Locate the cell with the specified text and output its (X, Y) center coordinate. 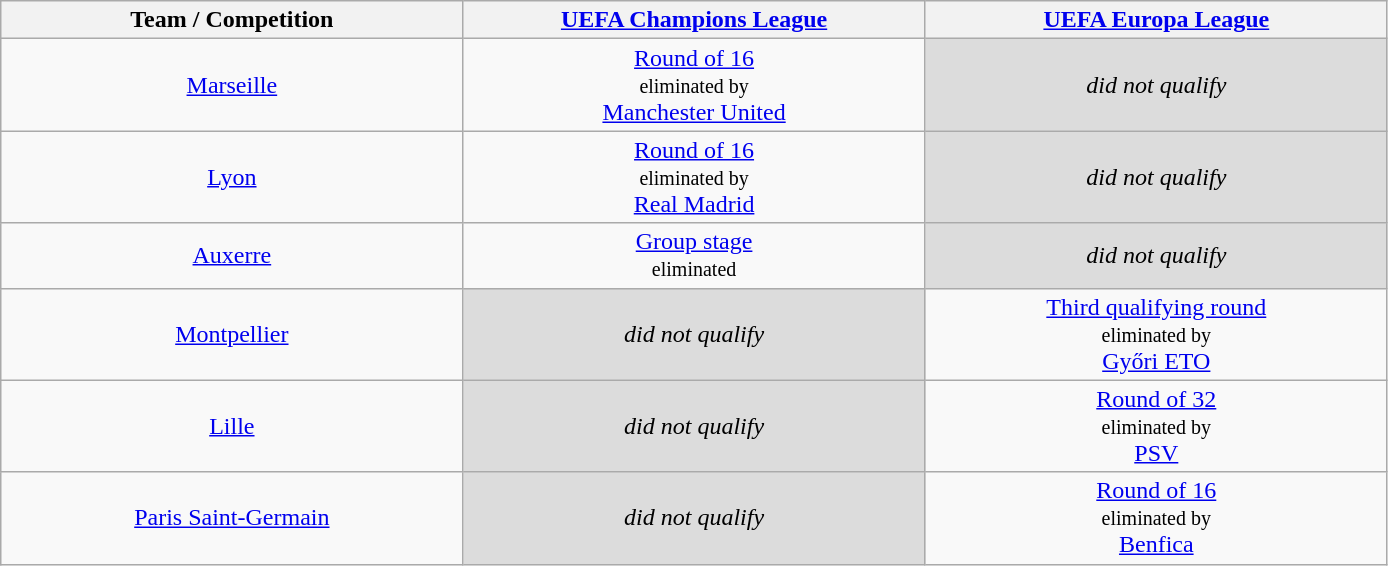
Team / Competition (232, 20)
Round of 16 eliminated by Manchester United (694, 85)
Auxerre (232, 256)
UEFA Champions League (694, 20)
Paris Saint-Germain (232, 518)
Group stage eliminated (694, 256)
Third qualifying round eliminated by Győri ETO (1156, 334)
Lyon (232, 177)
Lille (232, 426)
Round of 16 eliminated by Real Madrid (694, 177)
Marseille (232, 85)
Round of 16 eliminated by Benfica (1156, 518)
UEFA Europa League (1156, 20)
Round of 32 eliminated by PSV (1156, 426)
Montpellier (232, 334)
